For the text-containing cell, return its midpoint in [X, Y] coordinate format. 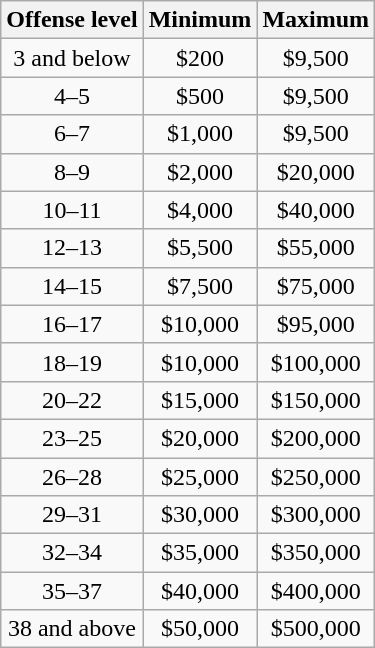
$150,000 [316, 400]
$4,000 [200, 210]
$2,000 [200, 172]
10–11 [72, 210]
$250,000 [316, 477]
$75,000 [316, 286]
Minimum [200, 20]
23–25 [72, 438]
Offense level [72, 20]
16–17 [72, 324]
$95,000 [316, 324]
6–7 [72, 134]
$400,000 [316, 591]
$100,000 [316, 362]
29–31 [72, 515]
$350,000 [316, 553]
$1,000 [200, 134]
38 and above [72, 629]
18–19 [72, 362]
$300,000 [316, 515]
$500,000 [316, 629]
$25,000 [200, 477]
26–28 [72, 477]
$50,000 [200, 629]
35–37 [72, 591]
$200 [200, 58]
4–5 [72, 96]
14–15 [72, 286]
$15,000 [200, 400]
8–9 [72, 172]
$55,000 [316, 248]
$7,500 [200, 286]
12–13 [72, 248]
$35,000 [200, 553]
3 and below [72, 58]
$200,000 [316, 438]
$500 [200, 96]
Maximum [316, 20]
$5,500 [200, 248]
20–22 [72, 400]
32–34 [72, 553]
$30,000 [200, 515]
